Pinpoint the cell where the given text exists, returning its (X, Y) midpoint coordinate. 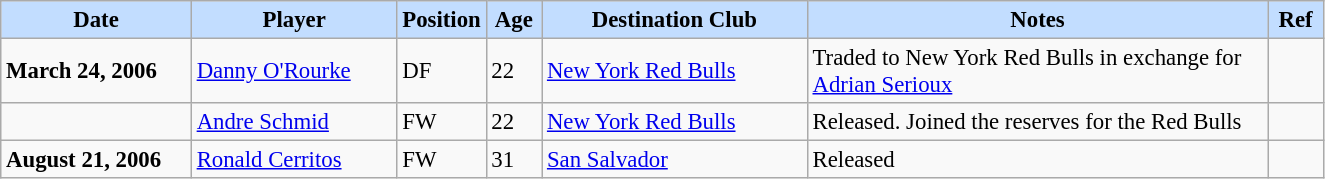
San Salvador (675, 160)
Released. Joined the reserves for the Red Bulls (1038, 122)
Ronald Cerritos (294, 160)
August 21, 2006 (96, 160)
Danny O'Rourke (294, 72)
Date (96, 20)
Position (442, 20)
Destination Club (675, 20)
March 24, 2006 (96, 72)
Age (514, 20)
Andre Schmid (294, 122)
DF (442, 72)
31 (514, 160)
Notes (1038, 20)
Ref (1296, 20)
Released (1038, 160)
Traded to New York Red Bulls in exchange for Adrian Serioux (1038, 72)
Player (294, 20)
